Identify which cell holds the provided text, then report its (x, y) central coordinate. 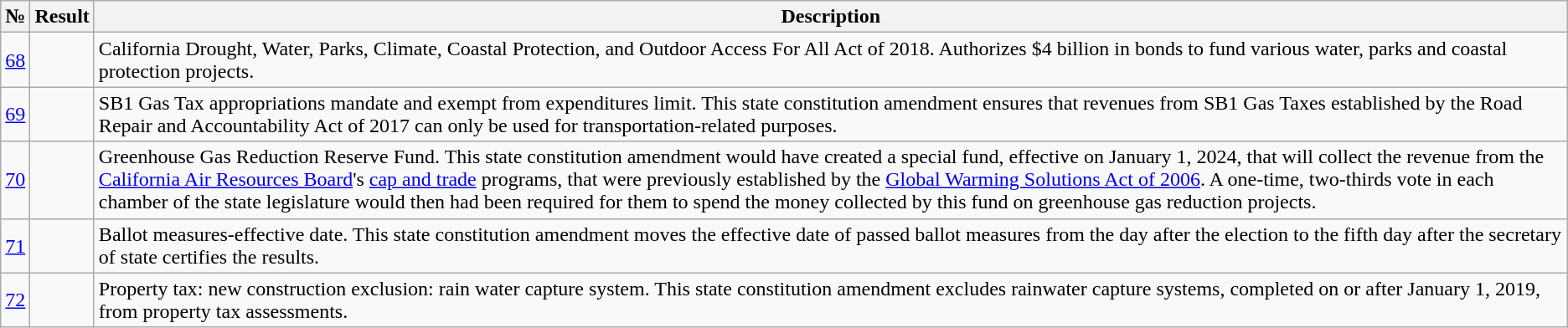
71 (15, 246)
72 (15, 300)
Description (831, 17)
70 (15, 180)
№ (15, 17)
Result (62, 17)
69 (15, 114)
68 (15, 60)
